Locate the cell with the specified text and output its [x, y] center coordinate. 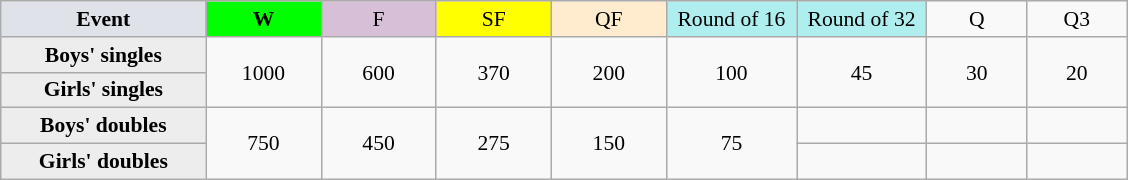
F [378, 19]
Boys' doubles [104, 126]
370 [494, 72]
20 [1077, 72]
Boys' singles [104, 55]
100 [731, 72]
SF [494, 19]
600 [378, 72]
45 [861, 72]
Girls' doubles [104, 162]
1000 [264, 72]
Round of 16 [731, 19]
Girls' singles [104, 90]
W [264, 19]
Round of 32 [861, 19]
75 [731, 144]
30 [977, 72]
275 [494, 144]
Event [104, 19]
Q3 [1077, 19]
QF [608, 19]
450 [378, 144]
150 [608, 144]
200 [608, 72]
750 [264, 144]
Q [977, 19]
